Pinpoint the cell where the given text exists, returning its [X, Y] midpoint coordinate. 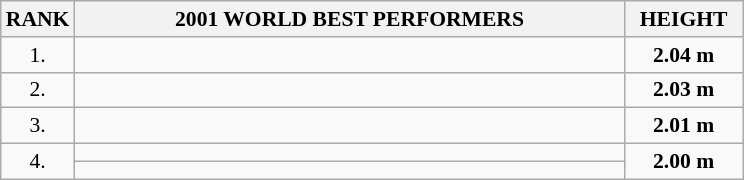
3. [38, 126]
2.03 m [684, 90]
RANK [38, 19]
2001 WORLD BEST PERFORMERS [349, 19]
2. [38, 90]
4. [38, 162]
2.01 m [684, 126]
HEIGHT [684, 19]
1. [38, 55]
2.00 m [684, 162]
2.04 m [684, 55]
